Scan for the cell matching the given text and deliver its [x, y] coordinate at center. 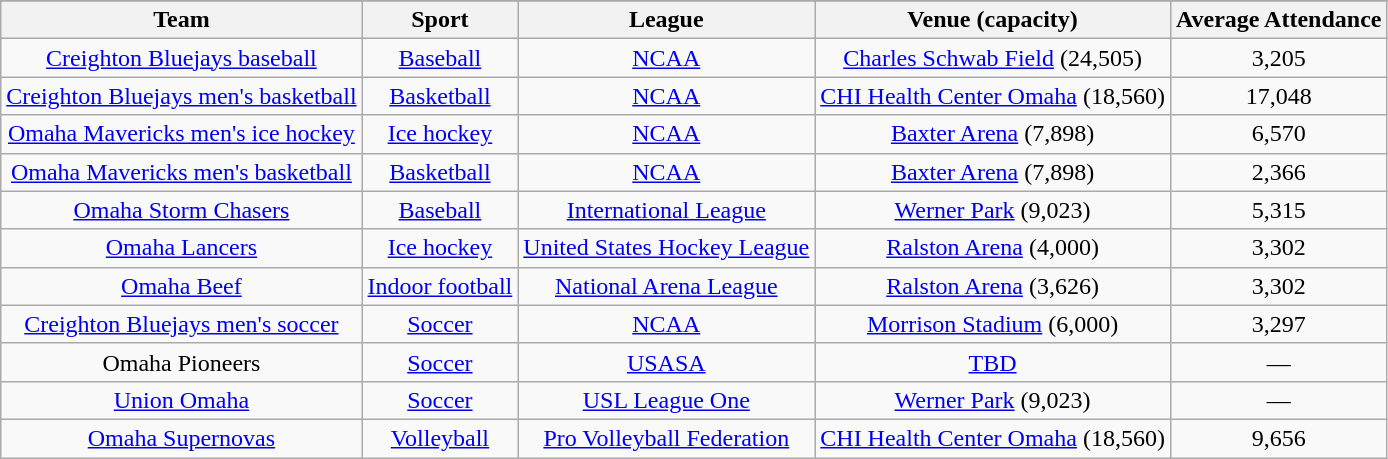
Omaha Supernovas [182, 438]
International League [666, 210]
Omaha Lancers [182, 248]
Volleyball [440, 438]
USL League One [666, 400]
Union Omaha [182, 400]
Ralston Arena (3,626) [993, 286]
17,048 [1278, 96]
Charles Schwab Field (24,505) [993, 58]
5,315 [1278, 210]
Ralston Arena (4,000) [993, 248]
Omaha Beef [182, 286]
TBD [993, 362]
6,570 [1278, 134]
Pro Volleyball Federation [666, 438]
Omaha Pioneers [182, 362]
Omaha Mavericks men's ice hockey [182, 134]
3,297 [1278, 324]
9,656 [1278, 438]
Omaha Mavericks men's basketball [182, 172]
2,366 [1278, 172]
Creighton Bluejays men's basketball [182, 96]
Indoor football [440, 286]
Sport [440, 20]
Omaha Storm Chasers [182, 210]
United States Hockey League [666, 248]
Team [182, 20]
USASA [666, 362]
Average Attendance [1278, 20]
League [666, 20]
Venue (capacity) [993, 20]
Morrison Stadium (6,000) [993, 324]
3,205 [1278, 58]
National Arena League [666, 286]
Creighton Bluejays men's soccer [182, 324]
Creighton Bluejays baseball [182, 58]
